Search for the cell housing the specified text and yield its (x, y) center coordinate. 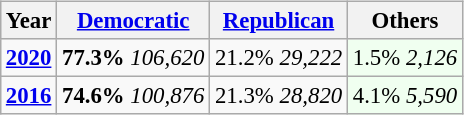
Year (29, 21)
4.1% 5,590 (404, 96)
1.5% 2,126 (404, 58)
2020 (29, 58)
74.6% 100,876 (134, 96)
2016 (29, 96)
Democratic (134, 21)
21.3% 28,820 (279, 96)
77.3% 106,620 (134, 58)
Republican (279, 21)
21.2% 29,222 (279, 58)
Others (404, 21)
